Determine the (x, y) coordinate at the center of the cell enclosing the given text.  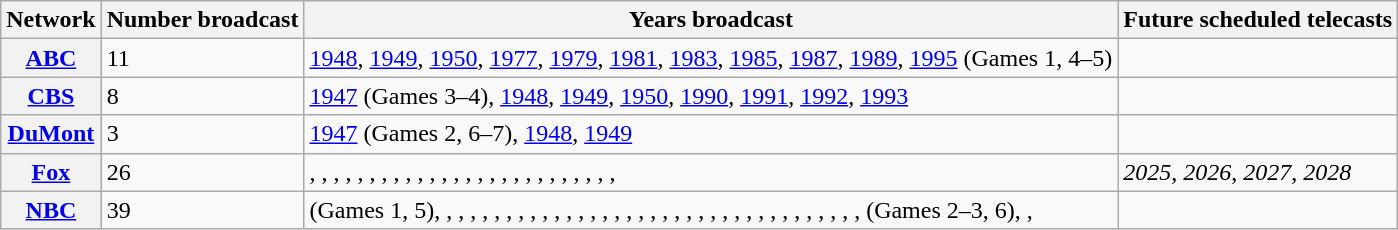
Network (51, 20)
Years broadcast (711, 20)
DuMont (51, 134)
ABC (51, 58)
26 (202, 172)
8 (202, 96)
NBC (51, 210)
1947 (Games 3–4), 1948, 1949, 1950, 1990, 1991, 1992, 1993 (711, 96)
11 (202, 58)
CBS (51, 96)
Future scheduled telecasts (1258, 20)
1947 (Games 2, 6–7), 1948, 1949 (711, 134)
Fox (51, 172)
(Games 1, 5), , , , , , , , , , , , , , , , , , , , , , , , , , , , , , , , , , , , (Games 2–3, 6), , (711, 210)
2025, 2026, 2027, 2028 (1258, 172)
39 (202, 210)
1948, 1949, 1950, 1977, 1979, 1981, 1983, 1985, 1987, 1989, 1995 (Games 1, 4–5) (711, 58)
Number broadcast (202, 20)
3 (202, 134)
, , , , , , , , , , , , , , , , , , , , , , , , , , (711, 172)
